Return the (x, y) coordinate for the center point of the cell that contains the specified text.  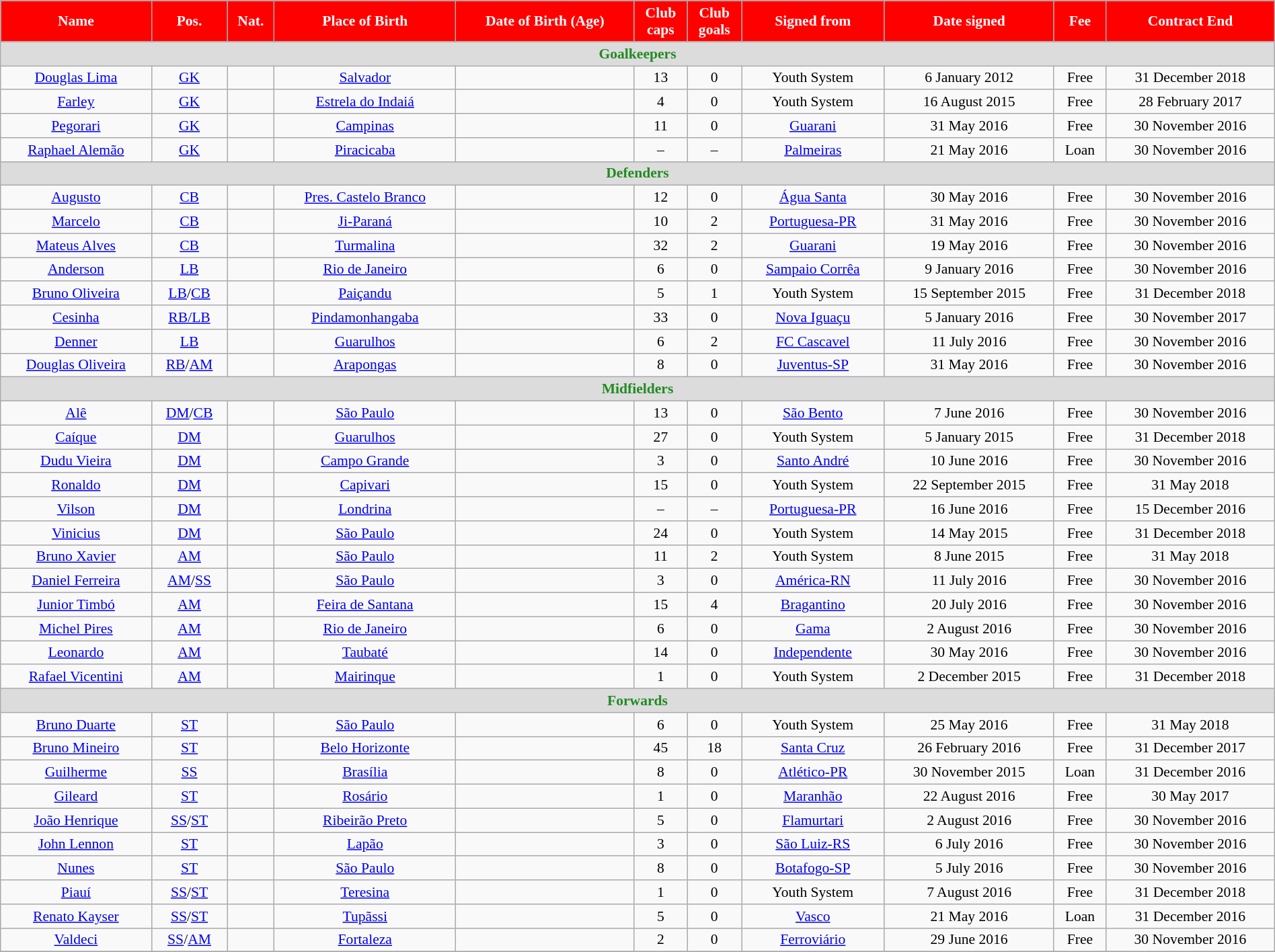
Vasco (813, 916)
Ribeirão Preto (365, 820)
Marcelo (76, 222)
Paiçandu (365, 294)
LB/CB (190, 294)
Estrela do Indaiá (365, 102)
16 August 2015 (969, 102)
Anderson (76, 270)
9 January 2016 (969, 270)
Bruno Oliveira (76, 294)
Contract End (1190, 22)
26 February 2016 (969, 748)
30 May 2017 (1190, 797)
John Lennon (76, 844)
Dudu Vieira (76, 461)
Rafael Vicentini (76, 677)
Valdeci (76, 940)
16 June 2016 (969, 509)
Junior Timbó (76, 605)
8 June 2015 (969, 557)
Douglas Oliveira (76, 365)
Brasília (365, 772)
Forwards (637, 701)
32 (660, 245)
Piracicaba (365, 150)
31 December 2017 (1190, 748)
Cesinha (76, 317)
Pos. (190, 22)
Campo Grande (365, 461)
Atlético-PR (813, 772)
5 January 2015 (969, 437)
Ronaldo (76, 485)
Santo André (813, 461)
Arapongas (365, 365)
19 May 2016 (969, 245)
Gileard (76, 797)
Maranhão (813, 797)
Campinas (365, 126)
Ferroviário (813, 940)
Nat. (251, 22)
Leonardo (76, 653)
6 January 2012 (969, 78)
Rosário (365, 797)
Guilherme (76, 772)
14 May 2015 (969, 533)
Lapão (365, 844)
20 July 2016 (969, 605)
Feira de Santana (365, 605)
27 (660, 437)
João Henrique (76, 820)
Midfielders (637, 389)
10 June 2016 (969, 461)
Raphael Alemão (76, 150)
Flamurtari (813, 820)
Michel Pires (76, 629)
Água Santa (813, 198)
Pegorari (76, 126)
Goalkeepers (637, 54)
7 June 2016 (969, 413)
5 January 2016 (969, 317)
Fee (1080, 22)
Alê (76, 413)
Vilson (76, 509)
São Bento (813, 413)
Caíque (76, 437)
6 July 2016 (969, 844)
Date signed (969, 22)
Palmeiras (813, 150)
Denner (76, 342)
Ji-Paraná (365, 222)
Botafogo-SP (813, 869)
Fortaleza (365, 940)
Pres. Castelo Branco (365, 198)
Independente (813, 653)
Place of Birth (365, 22)
28 February 2017 (1190, 102)
Bruno Duarte (76, 725)
SS/AM (190, 940)
Mairinque (365, 677)
33 (660, 317)
25 May 2016 (969, 725)
FC Cascavel (813, 342)
AM/SS (190, 581)
24 (660, 533)
RB/LB (190, 317)
Taubaté (365, 653)
7 August 2016 (969, 892)
30 November 2017 (1190, 317)
DM/CB (190, 413)
Turmalina (365, 245)
Salvador (365, 78)
22 August 2016 (969, 797)
Name (76, 22)
Pindamonhangaba (365, 317)
América-RN (813, 581)
12 (660, 198)
15 September 2015 (969, 294)
Piauí (76, 892)
15 December 2016 (1190, 509)
Juventus-SP (813, 365)
Capivari (365, 485)
Douglas Lima (76, 78)
Mateus Alves (76, 245)
Signed from (813, 22)
2 December 2015 (969, 677)
18 (714, 748)
Belo Horizonte (365, 748)
Vinicius (76, 533)
Clubcaps (660, 22)
5 July 2016 (969, 869)
Daniel Ferreira (76, 581)
Tupãssi (365, 916)
RB/AM (190, 365)
14 (660, 653)
Londrina (365, 509)
Bruno Xavier (76, 557)
30 November 2015 (969, 772)
Nunes (76, 869)
Teresina (365, 892)
Sampaio Corrêa (813, 270)
Santa Cruz (813, 748)
Date of Birth (Age) (545, 22)
Gama (813, 629)
45 (660, 748)
22 September 2015 (969, 485)
10 (660, 222)
Bruno Mineiro (76, 748)
Clubgoals (714, 22)
SS (190, 772)
Farley (76, 102)
Nova Iguaçu (813, 317)
Bragantino (813, 605)
Augusto (76, 198)
Renato Kayser (76, 916)
Defenders (637, 173)
São Luiz-RS (813, 844)
29 June 2016 (969, 940)
